Find where the given text appears and provide that cell's center as [x, y] coordinate. 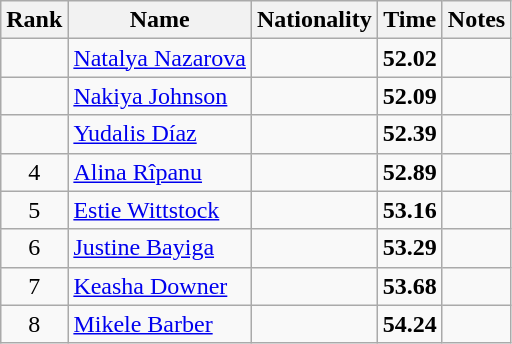
Mikele Barber [160, 324]
Keasha Downer [160, 286]
5 [34, 210]
Alina Rîpanu [160, 172]
53.16 [410, 210]
Rank [34, 20]
Name [160, 20]
52.09 [410, 96]
Nakiya Johnson [160, 96]
Notes [476, 20]
Time [410, 20]
54.24 [410, 324]
Estie Wittstock [160, 210]
Yudalis Díaz [160, 134]
53.29 [410, 248]
53.68 [410, 286]
52.02 [410, 58]
Natalya Nazarova [160, 58]
7 [34, 286]
4 [34, 172]
8 [34, 324]
6 [34, 248]
Nationality [314, 20]
52.89 [410, 172]
Justine Bayiga [160, 248]
52.39 [410, 134]
